Locate the cell with the specified text and output its [x, y] center coordinate. 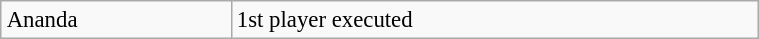
1st player executed [494, 20]
Ananda [116, 20]
